Search for the cell housing the specified text and yield its [X, Y] center coordinate. 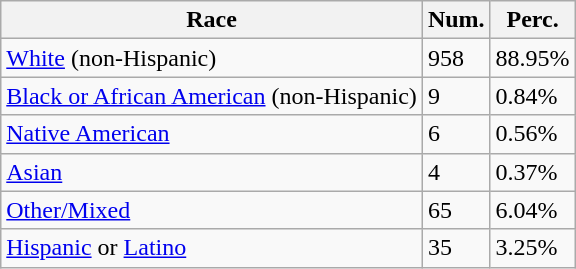
Race [212, 20]
6 [456, 134]
Perc. [532, 20]
35 [456, 248]
0.84% [532, 96]
Asian [212, 172]
0.56% [532, 134]
9 [456, 96]
4 [456, 172]
958 [456, 58]
Num. [456, 20]
65 [456, 210]
Hispanic or Latino [212, 248]
Black or African American (non-Hispanic) [212, 96]
White (non-Hispanic) [212, 58]
6.04% [532, 210]
Native American [212, 134]
3.25% [532, 248]
0.37% [532, 172]
88.95% [532, 58]
Other/Mixed [212, 210]
